Scan for the cell matching the given text and deliver its [X, Y] coordinate at center. 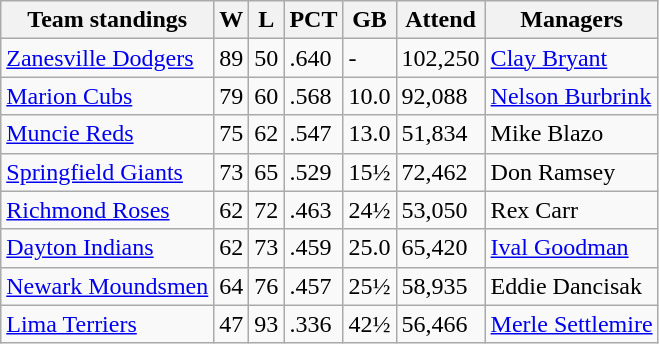
13.0 [370, 134]
24½ [370, 210]
.547 [314, 134]
Don Ramsey [572, 172]
72,462 [440, 172]
- [370, 58]
Newark Moundsmen [108, 286]
Muncie Reds [108, 134]
Nelson Burbrink [572, 96]
.640 [314, 58]
58,935 [440, 286]
Attend [440, 20]
Merle Settlemire [572, 324]
Mike Blazo [572, 134]
53,050 [440, 210]
10.0 [370, 96]
Ival Goodman [572, 248]
42½ [370, 324]
L [266, 20]
Clay Bryant [572, 58]
93 [266, 324]
.459 [314, 248]
.568 [314, 96]
Team standings [108, 20]
.463 [314, 210]
65 [266, 172]
51,834 [440, 134]
64 [232, 286]
PCT [314, 20]
60 [266, 96]
Managers [572, 20]
75 [232, 134]
89 [232, 58]
W [232, 20]
.529 [314, 172]
79 [232, 96]
65,420 [440, 248]
.457 [314, 286]
Zanesville Dodgers [108, 58]
.336 [314, 324]
GB [370, 20]
Dayton Indians [108, 248]
Rex Carr [572, 210]
Marion Cubs [108, 96]
Eddie Dancisak [572, 286]
Richmond Roses [108, 210]
102,250 [440, 58]
25.0 [370, 248]
47 [232, 324]
15½ [370, 172]
76 [266, 286]
50 [266, 58]
72 [266, 210]
92,088 [440, 96]
25½ [370, 286]
Springfield Giants [108, 172]
56,466 [440, 324]
Lima Terriers [108, 324]
